Search for the cell housing the specified text and yield its [X, Y] center coordinate. 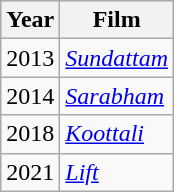
Lift [117, 172]
2018 [30, 134]
Year [30, 20]
Sarabham [117, 96]
Film [117, 20]
2014 [30, 96]
Koottali [117, 134]
2013 [30, 58]
2021 [30, 172]
Sundattam [117, 58]
